Find where the given text appears and provide that cell's center as [X, Y] coordinate. 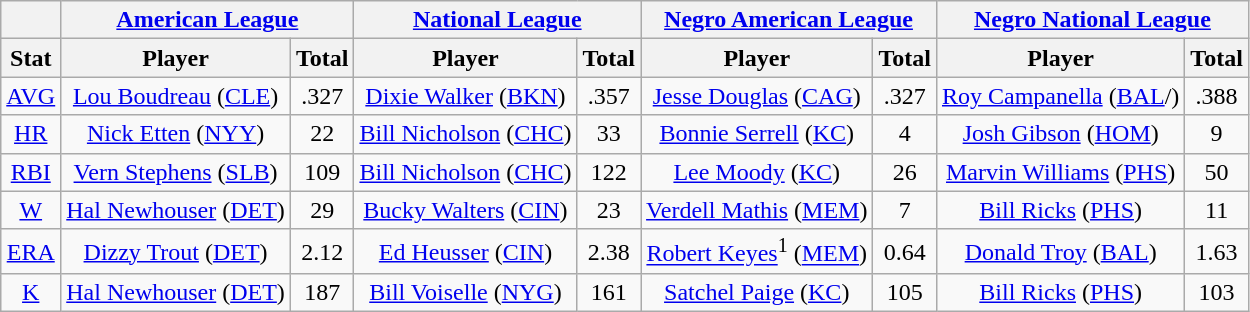
187 [322, 293]
122 [609, 172]
2.38 [609, 252]
Dizzy Trout (DET) [176, 252]
K [31, 293]
2.12 [322, 252]
Marvin Williams (PHS) [1060, 172]
1.63 [1217, 252]
National League [498, 20]
26 [905, 172]
11 [1217, 210]
Nick Etten (NYY) [176, 134]
0.64 [905, 252]
Lee Moody (KC) [757, 172]
Ed Heusser (CIN) [466, 252]
Josh Gibson (HOM) [1060, 134]
Jesse Douglas (CAG) [757, 96]
Verdell Mathis (MEM) [757, 210]
Satchel Paige (KC) [757, 293]
Lou Boudreau (CLE) [176, 96]
105 [905, 293]
9 [1217, 134]
RBI [31, 172]
AVG [31, 96]
Dixie Walker (BKN) [466, 96]
.357 [609, 96]
50 [1217, 172]
HR [31, 134]
29 [322, 210]
Bucky Walters (CIN) [466, 210]
Stat [31, 58]
Vern Stephens (SLB) [176, 172]
4 [905, 134]
Roy Campanella (BAL/) [1060, 96]
W [31, 210]
103 [1217, 293]
.388 [1217, 96]
Bonnie Serrell (KC) [757, 134]
109 [322, 172]
Bill Voiselle (NYG) [466, 293]
ERA [31, 252]
American League [208, 20]
Donald Troy (BAL) [1060, 252]
Negro National League [1092, 20]
Negro American League [789, 20]
Robert Keyes1 (MEM) [757, 252]
33 [609, 134]
161 [609, 293]
23 [609, 210]
7 [905, 210]
22 [322, 134]
